Identify which cell holds the provided text, then report its (x, y) central coordinate. 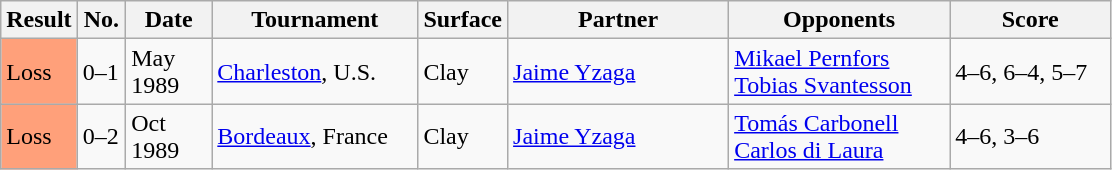
No. (102, 20)
Tomás Carbonell Carlos di Laura (840, 136)
Result (39, 20)
4–6, 3–6 (1030, 136)
Score (1030, 20)
Date (169, 20)
Charleston, U.S. (315, 72)
4–6, 6–4, 5–7 (1030, 72)
Bordeaux, France (315, 136)
Oct 1989 (169, 136)
0–2 (102, 136)
Partner (618, 20)
0–1 (102, 72)
Tournament (315, 20)
Mikael Pernfors Tobias Svantesson (840, 72)
May 1989 (169, 72)
Surface (463, 20)
Opponents (840, 20)
